Extract the [X, Y] coordinate from the center of the cell holding the provided text.  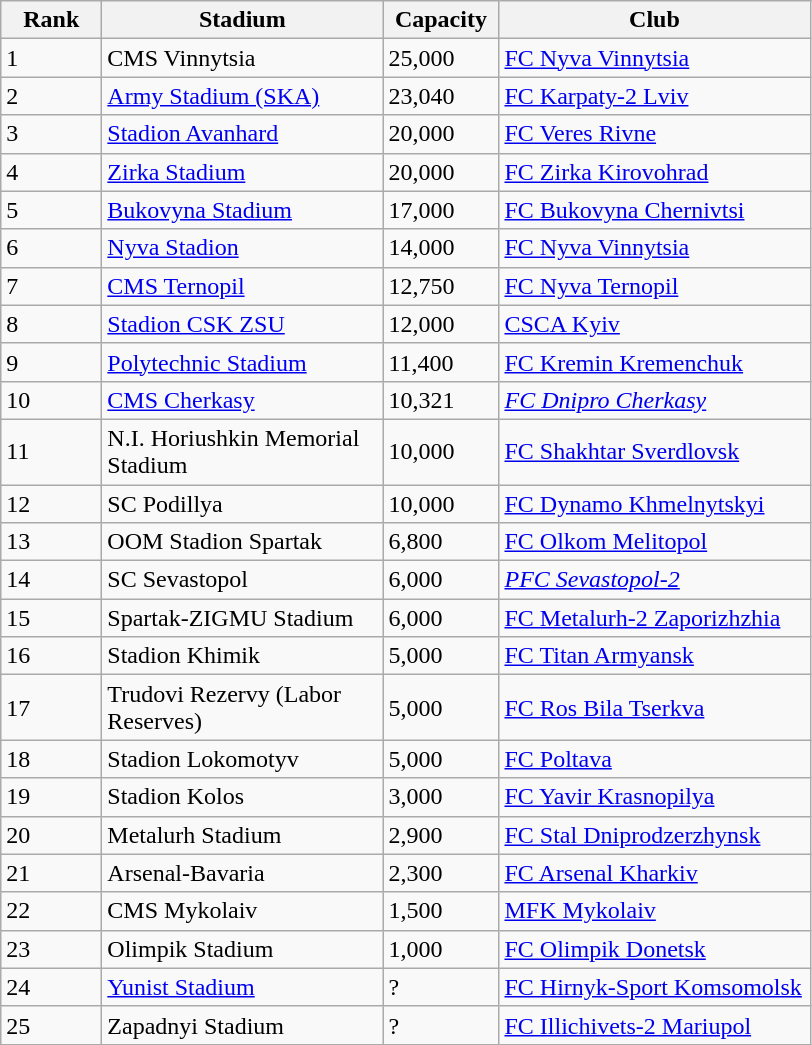
FC Metalurh-2 Zaporizhzhia [654, 618]
FC Nyva Ternopil [654, 286]
Stadion Lokomotyv [242, 759]
FC Yavir Krasnopilya [654, 797]
19 [52, 797]
FC Illichivets-2 Mariupol [654, 1025]
FC Dnipro Cherkasy [654, 400]
PFC Sevastopol-2 [654, 580]
3 [52, 134]
CMS Mykolaiv [242, 911]
FC Zirka Kirovohrad [654, 172]
Zapadnyi Stadium [242, 1025]
24 [52, 987]
Stadion Khimik [242, 656]
21 [52, 873]
CMS Ternopil [242, 286]
CMS Cherkasy [242, 400]
FC Olimpik Donetsk [654, 949]
SC Sevastopol [242, 580]
10 [52, 400]
2,300 [441, 873]
Metalurh Stadium [242, 835]
9 [52, 362]
18 [52, 759]
Stadion CSK ZSU [242, 324]
6,800 [441, 542]
FC Poltava [654, 759]
2 [52, 96]
6 [52, 248]
Olimpik Stadium [242, 949]
FC Dynamo Khmelnytskyi [654, 503]
1,500 [441, 911]
Polytechnic Stadium [242, 362]
N.I. Horiushkin Memorial Stadium [242, 452]
Nyva Stadion [242, 248]
FC Kremin Kremenchuk [654, 362]
20 [52, 835]
OOM Stadion Spartak [242, 542]
5 [52, 210]
12,750 [441, 286]
7 [52, 286]
FC Hirnyk-Sport Komsomolsk [654, 987]
11 [52, 452]
Stadion Avanhard [242, 134]
MFK Mykolaiv [654, 911]
Arsenal-Bavaria [242, 873]
17,000 [441, 210]
FC Olkom Melitopol [654, 542]
Stadion Kolos [242, 797]
16 [52, 656]
2,900 [441, 835]
23 [52, 949]
FC Ros Bila Tserkva [654, 708]
FC Veres Rivne [654, 134]
Yunist Stadium [242, 987]
25,000 [441, 58]
1,000 [441, 949]
Spartak-ZIGMU Stadium [242, 618]
Trudovi Rezervy (Labor Reserves) [242, 708]
4 [52, 172]
10,321 [441, 400]
CSCA Kyiv [654, 324]
FC Titan Armyansk [654, 656]
15 [52, 618]
25 [52, 1025]
CMS Vinnytsia [242, 58]
3,000 [441, 797]
17 [52, 708]
Zirka Stadium [242, 172]
23,040 [441, 96]
FC Arsenal Kharkiv [654, 873]
Army Stadium (SKA) [242, 96]
11,400 [441, 362]
Stadium [242, 20]
12 [52, 503]
Capacity [441, 20]
FC Stal Dniprodzerzhynsk [654, 835]
8 [52, 324]
14 [52, 580]
FC Karpaty-2 Lviv [654, 96]
Club [654, 20]
1 [52, 58]
14,000 [441, 248]
13 [52, 542]
12,000 [441, 324]
Rank [52, 20]
FC Shakhtar Sverdlovsk [654, 452]
Bukovyna Stadium [242, 210]
22 [52, 911]
SC Podillya [242, 503]
FC Bukovyna Chernivtsi [654, 210]
